Locate the cell with the specified text and output its (X, Y) center coordinate. 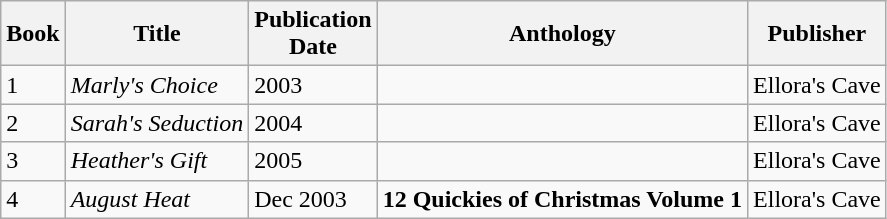
2004 (313, 123)
Title (157, 34)
Publisher (818, 34)
Sarah's Seduction (157, 123)
3 (33, 161)
2005 (313, 161)
4 (33, 199)
Dec 2003 (313, 199)
1 (33, 85)
Anthology (562, 34)
2 (33, 123)
Book (33, 34)
August Heat (157, 199)
12 Quickies of Christmas Volume 1 (562, 199)
Heather's Gift (157, 161)
PublicationDate (313, 34)
Marly's Choice (157, 85)
2003 (313, 85)
